Find where the given text appears and provide that cell's center as [X, Y] coordinate. 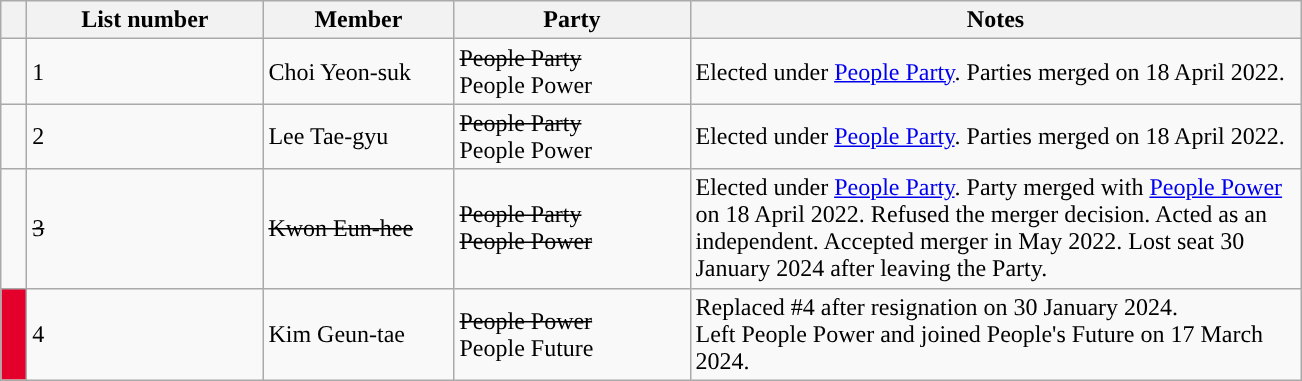
Kwon Eun-hee [358, 228]
Party [572, 20]
Member [358, 20]
Choi Yeon-suk [358, 72]
1 [145, 72]
Lee Tae-gyu [358, 136]
Replaced #4 after resignation on 30 January 2024.Left People Power and joined People's Future on 17 March 2024. [996, 334]
People PowerPeople Future [572, 334]
Kim Geun-tae [358, 334]
3 [145, 228]
Notes [996, 20]
List number [145, 20]
2 [145, 136]
4 [145, 334]
